Extract the (X, Y) coordinate from the center of the cell holding the provided text.  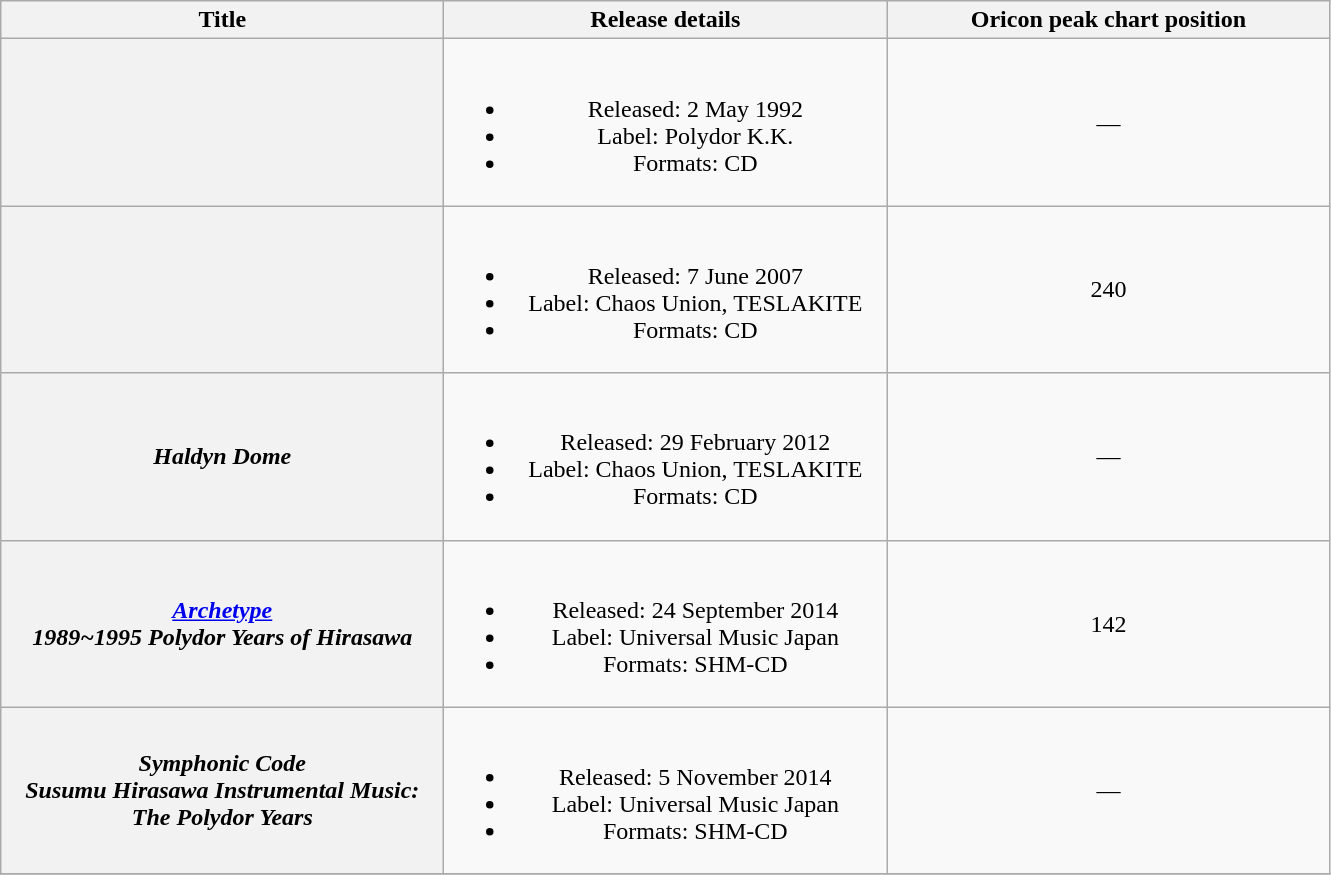
Released: 5 November 2014Label: Universal Music JapanFormats: SHM-CD (666, 790)
Released: 29 February 2012Label: Chaos Union, TESLAKITEFormats: CD (666, 456)
Oricon peak chart position (1108, 20)
Archetype1989~1995 Polydor Years of Hirasawa (222, 624)
Symphonic CodeSusumu Hirasawa Instrumental Music: The Polydor Years (222, 790)
Released: 7 June 2007Label: Chaos Union, TESLAKITEFormats: CD (666, 290)
Released: 24 September 2014Label: Universal Music JapanFormats: SHM-CD (666, 624)
240 (1108, 290)
Haldyn Dome (222, 456)
Released: 2 May 1992Label: Polydor K.K.Formats: CD (666, 122)
142 (1108, 624)
Title (222, 20)
Release details (666, 20)
